Return [X, Y] of the center of cell containing provided text 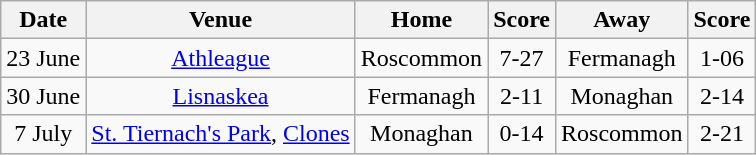
0-14 [522, 134]
Venue [220, 20]
7-27 [522, 58]
Lisnaskea [220, 96]
7 July [44, 134]
Date [44, 20]
2-11 [522, 96]
2-21 [722, 134]
23 June [44, 58]
Home [421, 20]
2-14 [722, 96]
Athleague [220, 58]
Away [622, 20]
St. Tiernach's Park, Clones [220, 134]
1-06 [722, 58]
30 June [44, 96]
